Determine the [x, y] coordinate at the center of the cell enclosing the given text.  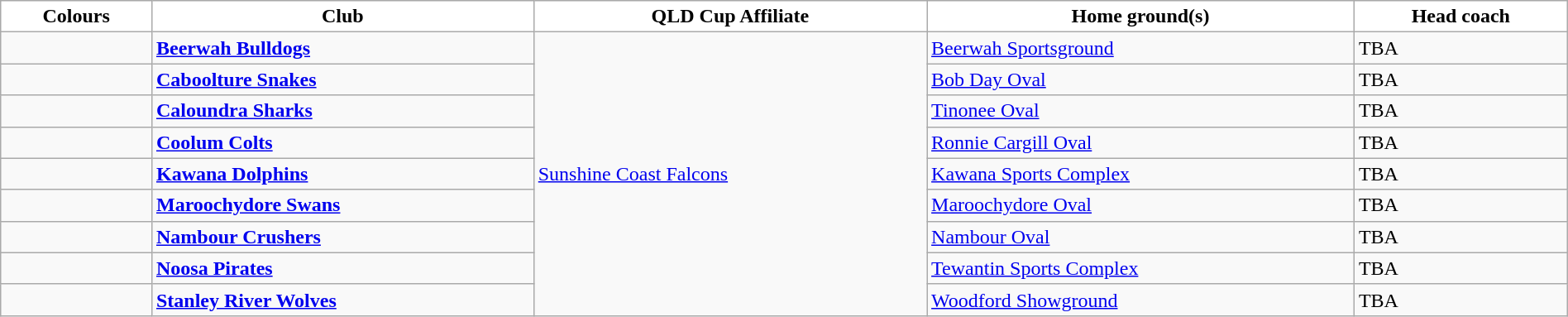
Coolum Colts [342, 142]
Head coach [1460, 17]
Caloundra Sharks [342, 111]
Colours [76, 17]
Maroochydore Oval [1141, 205]
Home ground(s) [1141, 17]
QLD Cup Affiliate [729, 17]
Maroochydore Swans [342, 205]
Nambour Oval [1141, 237]
Kawana Sports Complex [1141, 174]
Woodford Showground [1141, 300]
Sunshine Coast Falcons [729, 174]
Bob Day Oval [1141, 79]
Tinonee Oval [1141, 111]
Caboolture Snakes [342, 79]
Beerwah Sportsground [1141, 48]
Beerwah Bulldogs [342, 48]
Nambour Crushers [342, 237]
Tewantin Sports Complex [1141, 268]
Noosa Pirates [342, 268]
Kawana Dolphins [342, 174]
Club [342, 17]
Stanley River Wolves [342, 300]
Ronnie Cargill Oval [1141, 142]
